Capture the cell that displays the provided text and extract its [X, Y] central coordinate. 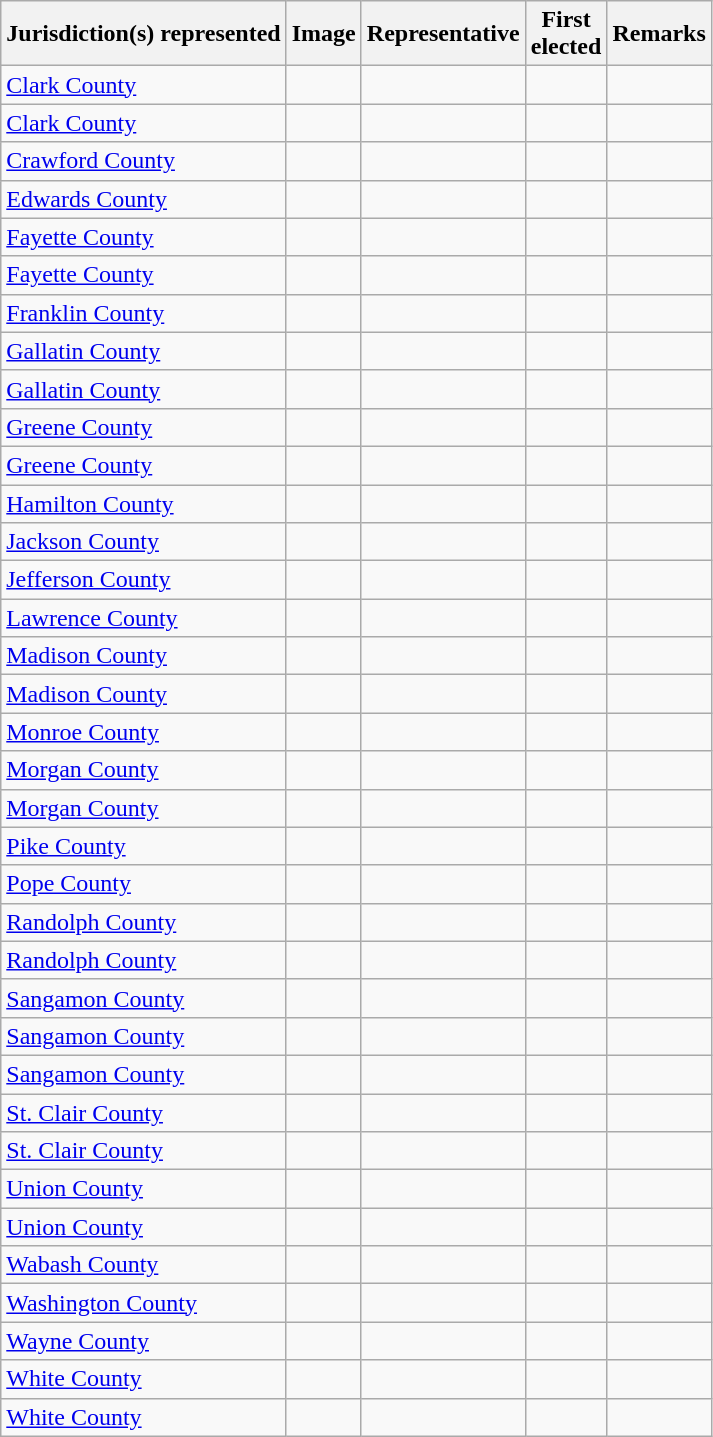
Edwards County [144, 199]
Pike County [144, 846]
Wabash County [144, 1265]
Franklin County [144, 313]
Lawrence County [144, 618]
Pope County [144, 884]
Washington County [144, 1303]
Monroe County [144, 732]
Jefferson County [144, 580]
Wayne County [144, 1341]
Firstelected [566, 34]
Jackson County [144, 542]
Crawford County [144, 161]
Representative [443, 34]
Jurisdiction(s) represented [144, 34]
Hamilton County [144, 503]
Remarks [659, 34]
Image [324, 34]
